Detect which cell encompasses the target text, then output its (X, Y) center coordinate. 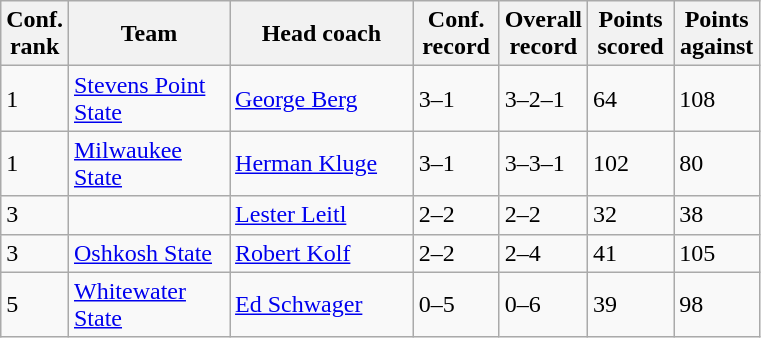
3–3–1 (543, 164)
George Berg (322, 98)
0–6 (543, 304)
Points against (717, 34)
Points scored (631, 34)
Oshkosh State (148, 253)
Milwaukee State (148, 164)
Ed Schwager (322, 304)
Overall record (543, 34)
Conf. record (456, 34)
98 (717, 304)
Whitewater State (148, 304)
108 (717, 98)
3–2–1 (543, 98)
32 (631, 215)
Team (148, 34)
Lester Leitl (322, 215)
Conf. rank (35, 34)
105 (717, 253)
64 (631, 98)
2–4 (543, 253)
39 (631, 304)
Robert Kolf (322, 253)
5 (35, 304)
Head coach (322, 34)
102 (631, 164)
80 (717, 164)
Stevens Point State (148, 98)
0–5 (456, 304)
38 (717, 215)
Herman Kluge (322, 164)
41 (631, 253)
